Return (x, y) of the center of cell containing provided text 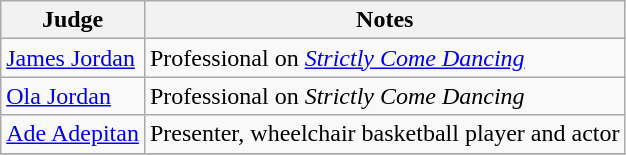
Judge (73, 20)
Presenter, wheelchair basketball player and actor (384, 134)
Ade Adepitan (73, 134)
James Jordan (73, 58)
Notes (384, 20)
Ola Jordan (73, 96)
